Locate the cell with the specified text and output its (x, y) center coordinate. 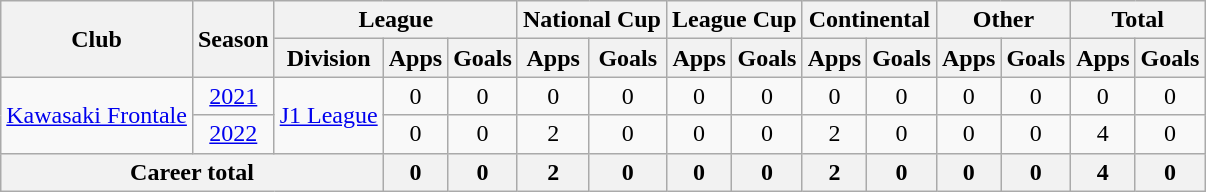
League (396, 20)
League Cup (734, 20)
Total (1138, 20)
Continental (869, 20)
Career total (192, 172)
2021 (233, 96)
Kawasaki Frontale (97, 115)
Division (328, 58)
Season (233, 39)
2022 (233, 134)
National Cup (592, 20)
J1 League (328, 115)
Other (1003, 20)
Club (97, 39)
